Scan for the cell matching the given text and deliver its [X, Y] coordinate at center. 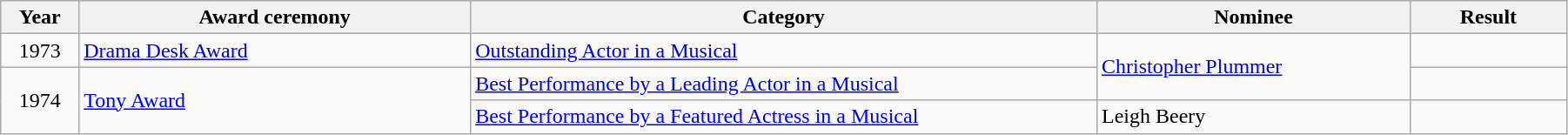
Best Performance by a Featured Actress in a Musical [784, 117]
1973 [40, 51]
1974 [40, 100]
Result [1488, 17]
Award ceremony [275, 17]
Best Performance by a Leading Actor in a Musical [784, 84]
Nominee [1254, 17]
Outstanding Actor in a Musical [784, 51]
Year [40, 17]
Leigh Beery [1254, 117]
Drama Desk Award [275, 51]
Tony Award [275, 100]
Category [784, 17]
Christopher Plummer [1254, 67]
